Extract the (x, y) coordinate from the center of the cell holding the provided text.  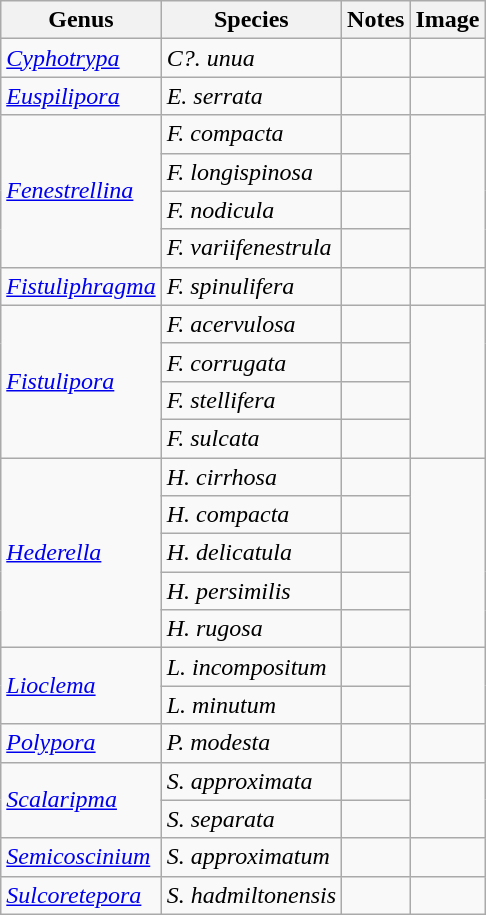
H. persimilis (251, 591)
S. approximatum (251, 857)
Lioclema (81, 686)
Fenestrellina (81, 191)
H. compacta (251, 515)
Genus (81, 20)
H. cirrhosa (251, 477)
F. corrugata (251, 362)
C?. unua (251, 58)
L. minutum (251, 705)
F. acervulosa (251, 324)
Fistuliphragma (81, 286)
S. approximata (251, 781)
Fistulipora (81, 381)
E. serrata (251, 96)
F. longispinosa (251, 172)
Species (251, 20)
Euspilipora (81, 96)
F. spinulifera (251, 286)
H. rugosa (251, 629)
P. modesta (251, 743)
F. nodicula (251, 210)
F. sulcata (251, 438)
Cyphotrypa (81, 58)
H. delicatula (251, 553)
Scalaripma (81, 800)
Image (448, 20)
S. separata (251, 819)
S. hadmiltonensis (251, 895)
F. compacta (251, 134)
Notes (376, 20)
Hederella (81, 553)
Polypora (81, 743)
Semicoscinium (81, 857)
F. stellifera (251, 400)
L. incompositum (251, 667)
Sulcoretepora (81, 895)
F. variifenestrula (251, 248)
